From the cell containing the given text, extract its center point as [X, Y] coordinate. 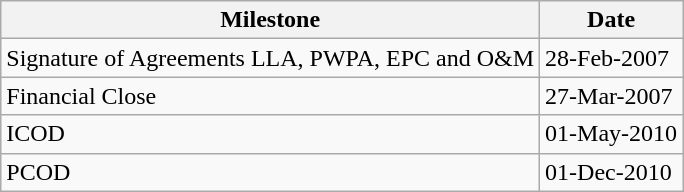
01-Dec-2010 [612, 172]
Date [612, 20]
28-Feb-2007 [612, 58]
Signature of Agreements LLA, PWPA, EPC and O&M [270, 58]
Financial Close [270, 96]
PCOD [270, 172]
01-May-2010 [612, 134]
27-Mar-2007 [612, 96]
Milestone [270, 20]
ICOD [270, 134]
